From the cell containing the given text, extract its center point as [x, y] coordinate. 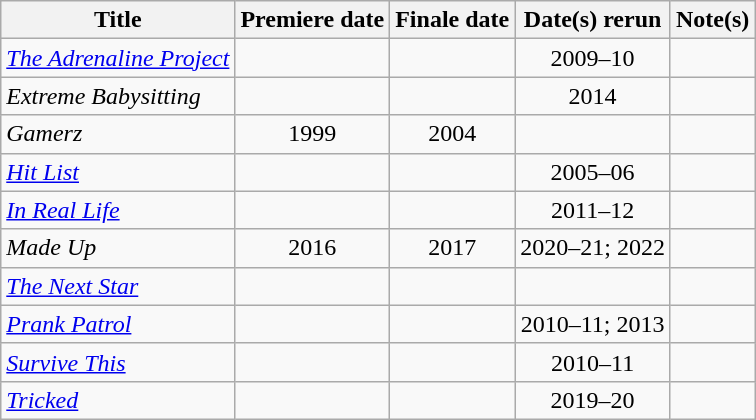
1999 [312, 134]
2011–12 [593, 210]
Date(s) rerun [593, 20]
Gamerz [118, 134]
2009–10 [593, 58]
Finale date [452, 20]
In Real Life [118, 210]
Made Up [118, 248]
2014 [593, 96]
Survive This [118, 362]
Title [118, 20]
Note(s) [712, 20]
2019–20 [593, 400]
2016 [312, 248]
Hit List [118, 172]
2017 [452, 248]
2004 [452, 134]
2005–06 [593, 172]
2010–11; 2013 [593, 324]
2020–21; 2022 [593, 248]
The Adrenaline Project [118, 58]
The Next Star [118, 286]
Extreme Babysitting [118, 96]
Premiere date [312, 20]
Prank Patrol [118, 324]
Tricked [118, 400]
2010–11 [593, 362]
